Provide the (X, Y) coordinate of the cell's center where the given text is located.  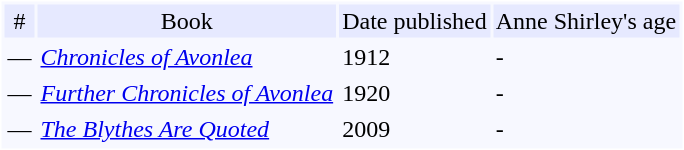
1912 (414, 56)
Anne Shirley's age (586, 20)
The Blythes Are Quoted (188, 128)
Further Chronicles of Avonlea (188, 92)
# (19, 20)
2009 (414, 128)
Date published (414, 20)
Book (188, 20)
1920 (414, 92)
Chronicles of Avonlea (188, 56)
